Determine the [X, Y] coordinate at the center of the cell enclosing the given text.  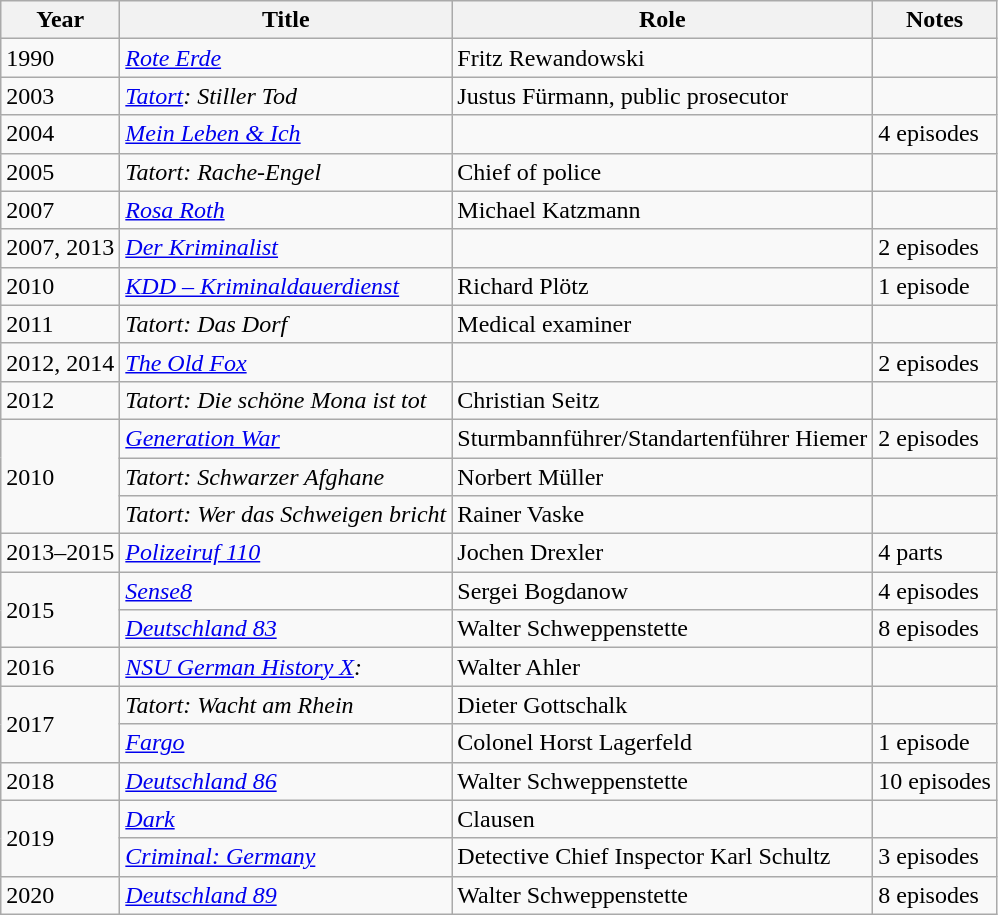
2003 [60, 96]
Rainer Vaske [662, 515]
Mein Leben & Ich [286, 134]
Generation War [286, 438]
Tatort: Rache-Engel [286, 172]
Tatort: Stiller Tod [286, 96]
Tatort: Wer das Schweigen bricht [286, 515]
1990 [60, 58]
2018 [60, 781]
2005 [60, 172]
Der Kriminalist [286, 248]
Justus Fürmann, public prosecutor [662, 96]
Fritz Rewandowski [662, 58]
Year [60, 20]
Michael Katzmann [662, 210]
Tatort: Das Dorf [286, 324]
Dark [286, 819]
Tatort: Wacht am Rhein [286, 705]
Richard Plötz [662, 286]
2013–2015 [60, 553]
Christian Seitz [662, 400]
The Old Fox [286, 362]
Notes [935, 20]
Tatort: Die schöne Mona ist tot [286, 400]
Tatort: Schwarzer Afghane [286, 477]
Norbert Müller [662, 477]
10 episodes [935, 781]
Chief of police [662, 172]
Fargo [286, 743]
2011 [60, 324]
2004 [60, 134]
Sturmbannführer/Standartenführer Hiemer [662, 438]
2012, 2014 [60, 362]
Walter Ahler [662, 667]
Medical examiner [662, 324]
Dieter Gottschalk [662, 705]
2020 [60, 895]
2007, 2013 [60, 248]
Deutschland 83 [286, 629]
Deutschland 89 [286, 895]
2015 [60, 610]
Deutschland 86 [286, 781]
Clausen [662, 819]
Rosa Roth [286, 210]
Colonel Horst Lagerfeld [662, 743]
2019 [60, 838]
3 episodes [935, 857]
2016 [60, 667]
Role [662, 20]
Title [286, 20]
Detective Chief Inspector Karl Schultz [662, 857]
Sense8 [286, 591]
Sergei Bogdanow [662, 591]
Criminal: Germany [286, 857]
Rote Erde [286, 58]
2017 [60, 724]
2007 [60, 210]
Polizeiruf 110 [286, 553]
4 parts [935, 553]
NSU German History X: [286, 667]
2012 [60, 400]
KDD – Kriminaldauerdienst [286, 286]
Jochen Drexler [662, 553]
